Search for the cell housing the specified text and yield its [x, y] center coordinate. 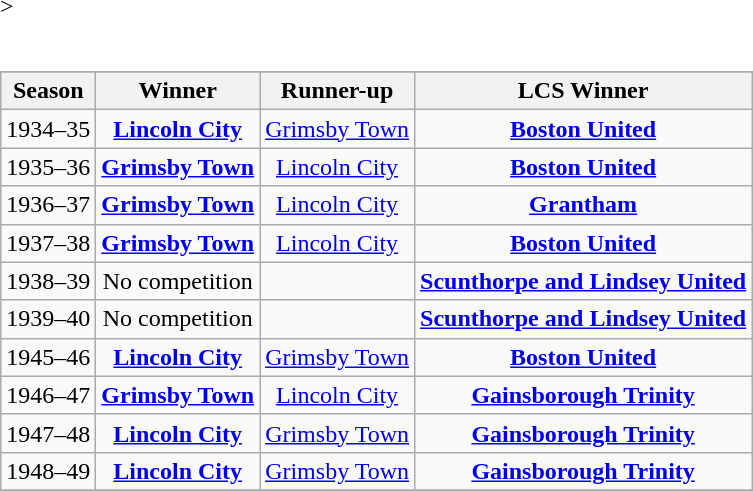
Runner-up [338, 91]
Grantham [584, 205]
Winner [178, 91]
1938–39 [48, 281]
1939–40 [48, 319]
1945–46 [48, 357]
1948–49 [48, 471]
1934–35 [48, 129]
1947–48 [48, 433]
1936–37 [48, 205]
1946–47 [48, 395]
Season [48, 91]
LCS Winner [584, 91]
1935–36 [48, 167]
1937–38 [48, 243]
